From the cell containing the given text, extract its center point as (x, y) coordinate. 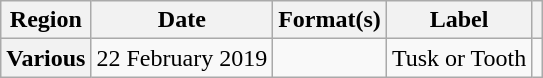
22 February 2019 (182, 58)
Format(s) (330, 20)
Label (458, 20)
Various (46, 58)
Region (46, 20)
Date (182, 20)
Tusk or Tooth (458, 58)
